Find where the given text appears and provide that cell's center as [x, y] coordinate. 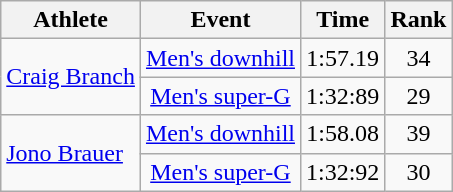
Event [220, 20]
Rank [418, 20]
1:57.19 [342, 58]
Craig Branch [71, 77]
1:32:92 [342, 172]
34 [418, 58]
39 [418, 134]
1:58.08 [342, 134]
30 [418, 172]
29 [418, 96]
1:32:89 [342, 96]
Jono Brauer [71, 153]
Time [342, 20]
Athlete [71, 20]
